Locate the cell with the specified text and output its [x, y] center coordinate. 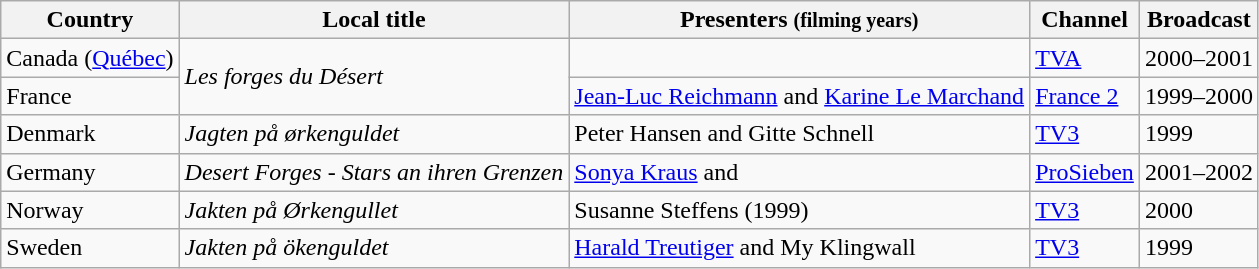
Germany [90, 172]
Peter Hansen and Gitte Schnell [800, 134]
Channel [1085, 20]
Harald Treutiger and My Klingwall [800, 248]
Presenters (filming years) [800, 20]
France [90, 96]
1999–2000 [1198, 96]
Country [90, 20]
TVA [1085, 58]
Jagten på ørkenguldet [374, 134]
2000–2001 [1198, 58]
Jakten på Ørkengullet [374, 210]
France 2 [1085, 96]
Desert Forges - Stars an ihren Grenzen [374, 172]
ProSieben [1085, 172]
Jean-Luc Reichmann and Karine Le Marchand [800, 96]
2000 [1198, 210]
Sweden [90, 248]
Jakten på ökenguldet [374, 248]
Local title [374, 20]
2001–2002 [1198, 172]
Les forges du Désert [374, 77]
Norway [90, 210]
Susanne Steffens (1999) [800, 210]
Broadcast [1198, 20]
Denmark [90, 134]
Canada (Québec) [90, 58]
Sonya Kraus and [800, 172]
